Find where the given text appears and provide that cell's center as (x, y) coordinate. 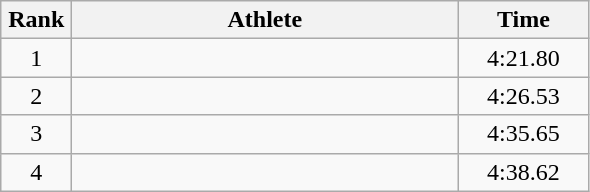
4:26.53 (524, 96)
Rank (36, 20)
Time (524, 20)
1 (36, 58)
3 (36, 134)
4:35.65 (524, 134)
4 (36, 172)
4:21.80 (524, 58)
Athlete (265, 20)
2 (36, 96)
4:38.62 (524, 172)
